Identify which cell holds the provided text, then report its [X, Y] central coordinate. 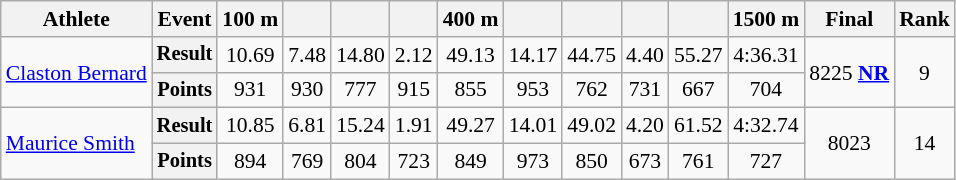
10.69 [250, 55]
667 [698, 90]
762 [592, 90]
931 [250, 90]
49.02 [592, 126]
44.75 [592, 55]
400 m [471, 19]
4:36.31 [766, 55]
4:32.74 [766, 126]
Final [849, 19]
7.48 [307, 55]
915 [414, 90]
10.85 [250, 126]
61.52 [698, 126]
55.27 [698, 55]
14.01 [534, 126]
6.81 [307, 126]
769 [307, 162]
Athlete [76, 19]
849 [471, 162]
1500 m [766, 19]
930 [307, 90]
14.80 [360, 55]
100 m [250, 19]
894 [250, 162]
731 [645, 90]
761 [698, 162]
9 [924, 72]
14.17 [534, 55]
727 [766, 162]
723 [414, 162]
973 [534, 162]
49.13 [471, 55]
4.20 [645, 126]
777 [360, 90]
15.24 [360, 126]
704 [766, 90]
14 [924, 144]
953 [534, 90]
Claston Bernard [76, 72]
49.27 [471, 126]
673 [645, 162]
850 [592, 162]
4.40 [645, 55]
8225 NR [849, 72]
2.12 [414, 55]
1.91 [414, 126]
855 [471, 90]
Event [185, 19]
Maurice Smith [76, 144]
Rank [924, 19]
804 [360, 162]
8023 [849, 144]
